Find where the given text appears and provide that cell's center as (X, Y) coordinate. 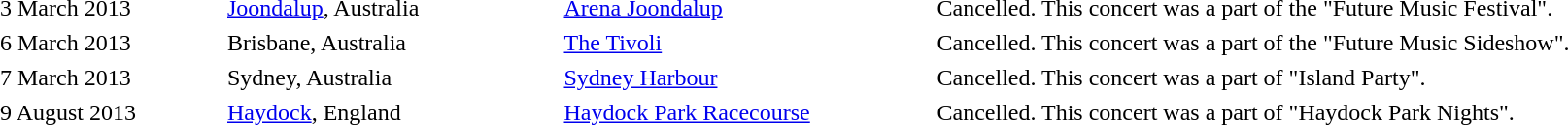
Sydney, Australia (392, 78)
Brisbane, Australia (392, 43)
Sydney Harbour (746, 78)
The Tivoli (746, 43)
